Return (X, Y) of the center of cell containing provided text 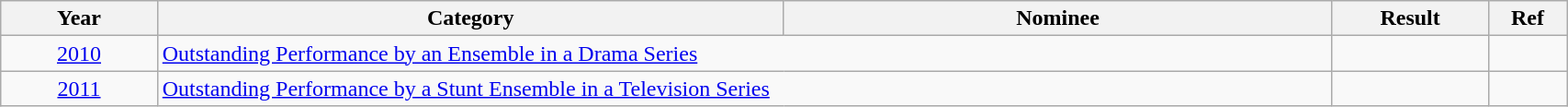
Result (1410, 18)
Ref (1527, 18)
Category (470, 18)
Outstanding Performance by an Ensemble in a Drama Series (744, 53)
Nominee (1058, 18)
2010 (79, 53)
Year (79, 18)
Outstanding Performance by a Stunt Ensemble in a Television Series (744, 89)
2011 (79, 89)
